Locate the cell with the specified text and output its (x, y) center coordinate. 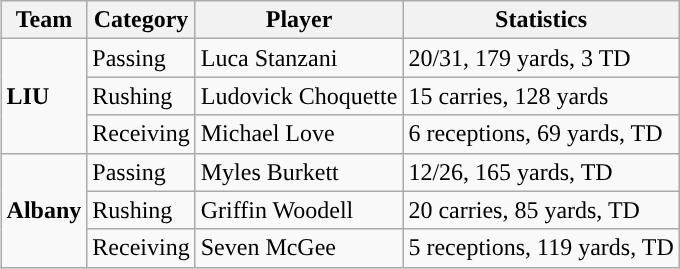
Myles Burkett (299, 172)
20/31, 179 yards, 3 TD (541, 58)
Luca Stanzani (299, 58)
Player (299, 20)
Category (141, 20)
Team (44, 20)
12/26, 165 yards, TD (541, 172)
Seven McGee (299, 248)
Michael Love (299, 134)
6 receptions, 69 yards, TD (541, 134)
Statistics (541, 20)
20 carries, 85 yards, TD (541, 210)
LIU (44, 96)
Griffin Woodell (299, 210)
5 receptions, 119 yards, TD (541, 248)
Ludovick Choquette (299, 96)
Albany (44, 210)
15 carries, 128 yards (541, 96)
